Find where the given text appears and provide that cell's center as [X, Y] coordinate. 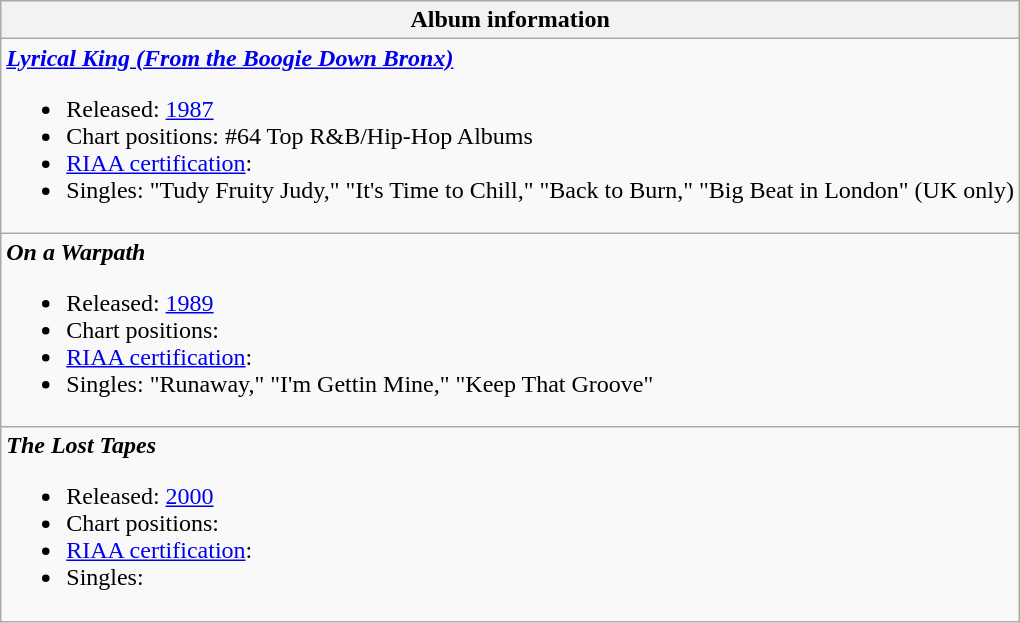
The Lost TapesReleased: 2000Chart positions:RIAA certification:Singles: [510, 524]
Album information [510, 20]
On a WarpathReleased: 1989Chart positions:RIAA certification:Singles: "Runaway," "I'm Gettin Mine," "Keep That Groove" [510, 330]
